Capture the cell that displays the provided text and extract its (X, Y) central coordinate. 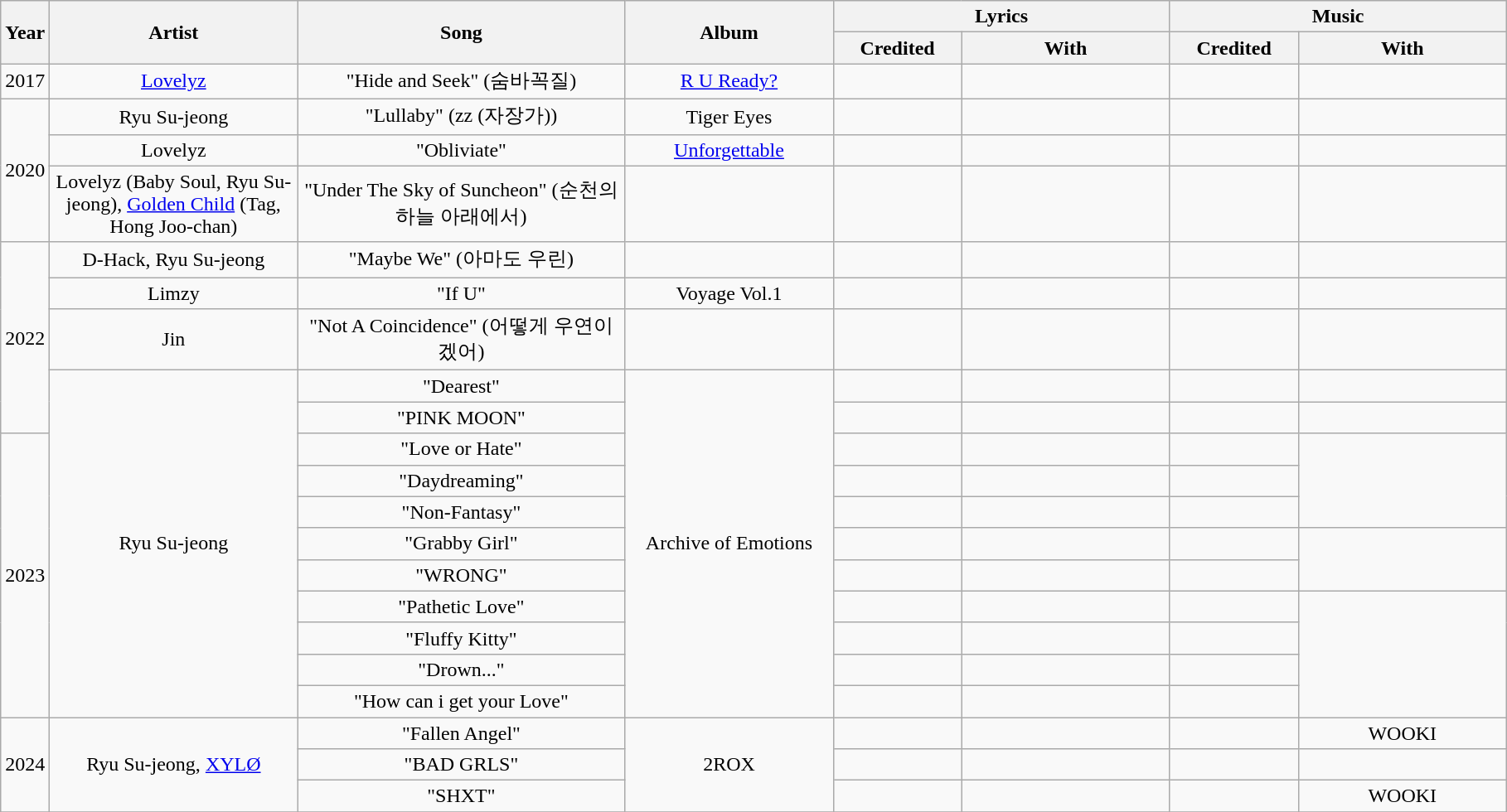
"Obliviate" (461, 150)
Album (729, 32)
2017 (25, 81)
"How can i get your Love" (461, 701)
2022 (25, 338)
Voyage Vol.1 (729, 293)
Unforgettable (729, 150)
2023 (25, 575)
"If U" (461, 293)
"WRONG" (461, 575)
Limzy (174, 293)
Lovelyz (Baby Soul, Ryu Su-jeong), Golden Child (Tag, Hong Joo-chan) (174, 204)
R U Ready? (729, 81)
"Dearest" (461, 386)
2020 (25, 171)
2ROX (729, 765)
"BAD GRLS" (461, 765)
"Maybe We" (아마도 우린) (461, 260)
Tiger Eyes (729, 116)
Ryu Su-jeong, XYLØ (174, 765)
"Lullaby" (zz (자장가)) (461, 116)
"Fallen Angel" (461, 733)
"SHXT" (461, 796)
"Under The Sky of Suncheon" (순천의 하늘 아래에서) (461, 204)
"Drown..." (461, 669)
Year (25, 32)
Jin (174, 340)
"Daydreaming" (461, 481)
"Pathetic Love" (461, 607)
D-Hack, Ryu Su-jeong (174, 260)
"Grabby Girl" (461, 544)
"Non-Fantasy" (461, 512)
"Love or Hate" (461, 449)
Artist (174, 32)
Music (1338, 17)
"PINK MOON" (461, 418)
Lyrics (1001, 17)
Song (461, 32)
"Not A Coincidence" (어떻게 우연이겠어) (461, 340)
Archive of Emotions (729, 544)
"Hide and Seek" (숨바꼭질) (461, 81)
"Fluffy Kitty" (461, 638)
2024 (25, 765)
